Detect which cell encompasses the target text, then output its (X, Y) center coordinate. 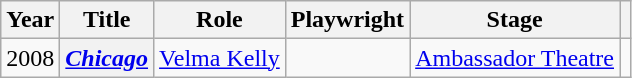
Stage (515, 20)
2008 (30, 58)
Role (220, 20)
Year (30, 20)
Title (107, 20)
Playwright (347, 20)
Chicago (107, 58)
Velma Kelly (220, 58)
Ambassador Theatre (515, 58)
